Identify which cell holds the provided text, then report its (X, Y) central coordinate. 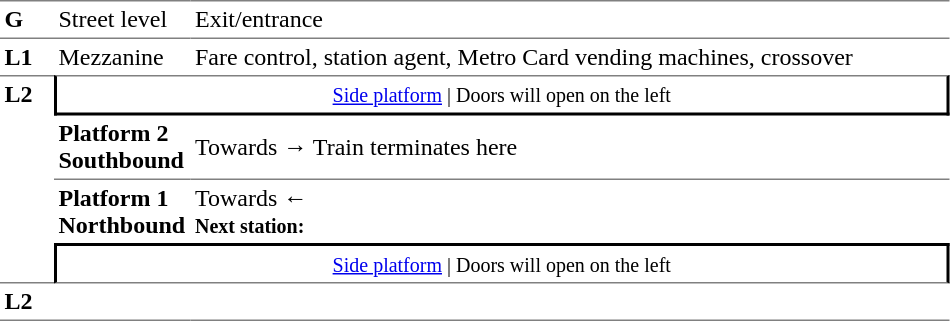
Street level (122, 20)
Exit/entrance (570, 20)
Towards → Train terminates here (570, 148)
Mezzanine (122, 57)
Towards ← Next station: (570, 212)
Platform 2Southbound (122, 148)
G (27, 20)
L2 (27, 179)
L1 (27, 57)
Fare control, station agent, Metro Card vending machines, crossover (570, 57)
Platform 1Northbound (122, 212)
